Detect which cell encompasses the target text, then output its [x, y] center coordinate. 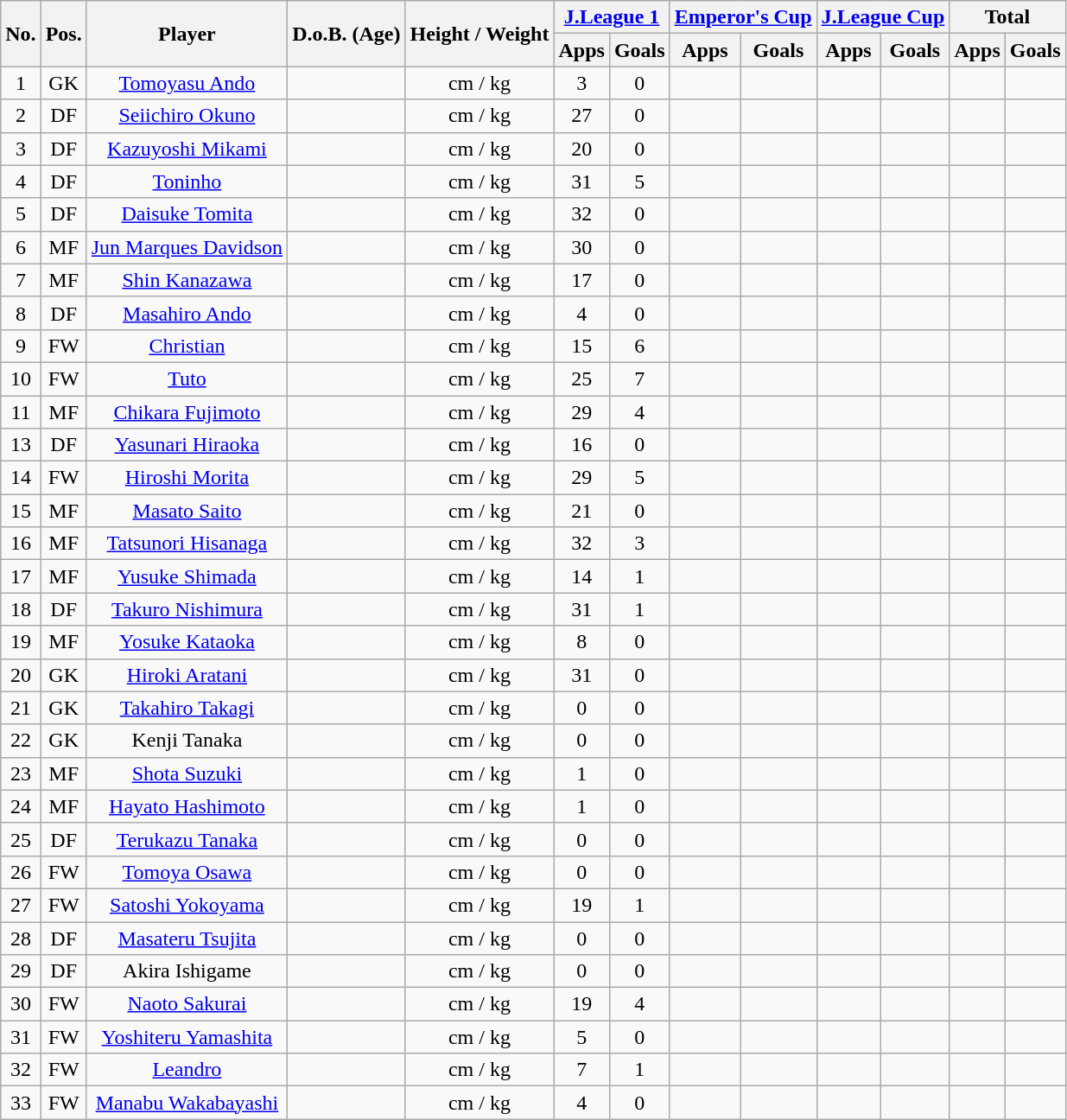
Tuto [187, 379]
Hayato Hashimoto [187, 806]
Yusuke Shimada [187, 576]
Emperor's Cup [743, 17]
Takuro Nishimura [187, 609]
Masateru Tsujita [187, 938]
23 [21, 773]
Christian [187, 346]
Player [187, 34]
Toninho [187, 181]
Kenji Tanaka [187, 741]
Total [1007, 17]
Tomoyasu Ando [187, 83]
Masahiro Ando [187, 313]
26 [21, 872]
Terukazu Tanaka [187, 839]
No. [21, 34]
Pos. [64, 34]
10 [21, 379]
11 [21, 412]
D.o.B. (Age) [346, 34]
J.League Cup [883, 17]
Chikara Fujimoto [187, 412]
24 [21, 806]
Akira Ishigame [187, 971]
Satoshi Yokoyama [187, 905]
Kazuyoshi Mikami [187, 149]
Manabu Wakabayashi [187, 1103]
Yosuke Kataoka [187, 642]
2 [21, 116]
9 [21, 346]
Masato Saito [187, 511]
Takahiro Takagi [187, 708]
13 [21, 445]
33 [21, 1103]
28 [21, 938]
Tatsunori Hisanaga [187, 544]
Seiichiro Okuno [187, 116]
18 [21, 609]
Yasunari Hiraoka [187, 445]
Leandro [187, 1070]
Yoshiteru Yamashita [187, 1037]
Height / Weight [480, 34]
Hiroki Aratani [187, 675]
Jun Marques Davidson [187, 247]
Shota Suzuki [187, 773]
22 [21, 741]
Naoto Sakurai [187, 1004]
Daisuke Tomita [187, 214]
Hiroshi Morita [187, 478]
Shin Kanazawa [187, 280]
J.League 1 [612, 17]
Tomoya Osawa [187, 872]
